Detect which cell encompasses the target text, then output its [X, Y] center coordinate. 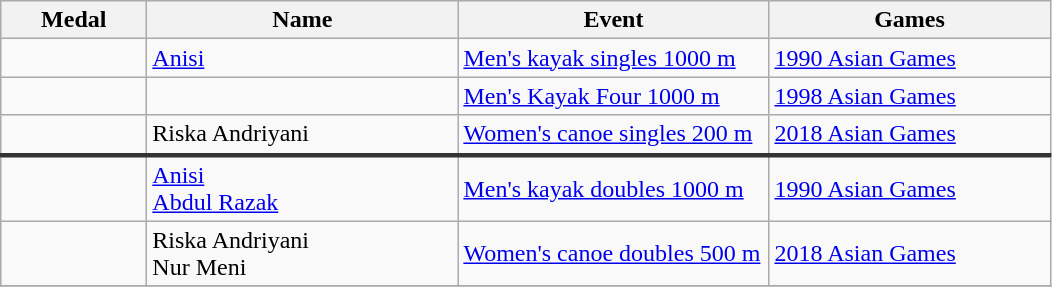
1998 Asian Games [910, 96]
Event [614, 20]
Women's canoe singles 200 m [614, 135]
Men's kayak singles 1000 m [614, 58]
Anisi Abdul Razak [302, 188]
Name [302, 20]
Riska Andriyani [302, 135]
Men's kayak doubles 1000 m [614, 188]
Medal [74, 20]
Anisi [302, 58]
Men's Kayak Four 1000 m [614, 96]
Women's canoe doubles 500 m [614, 254]
Games [910, 20]
Riska Andriyani Nur Meni [302, 254]
